Search for the cell housing the specified text and yield its [X, Y] center coordinate. 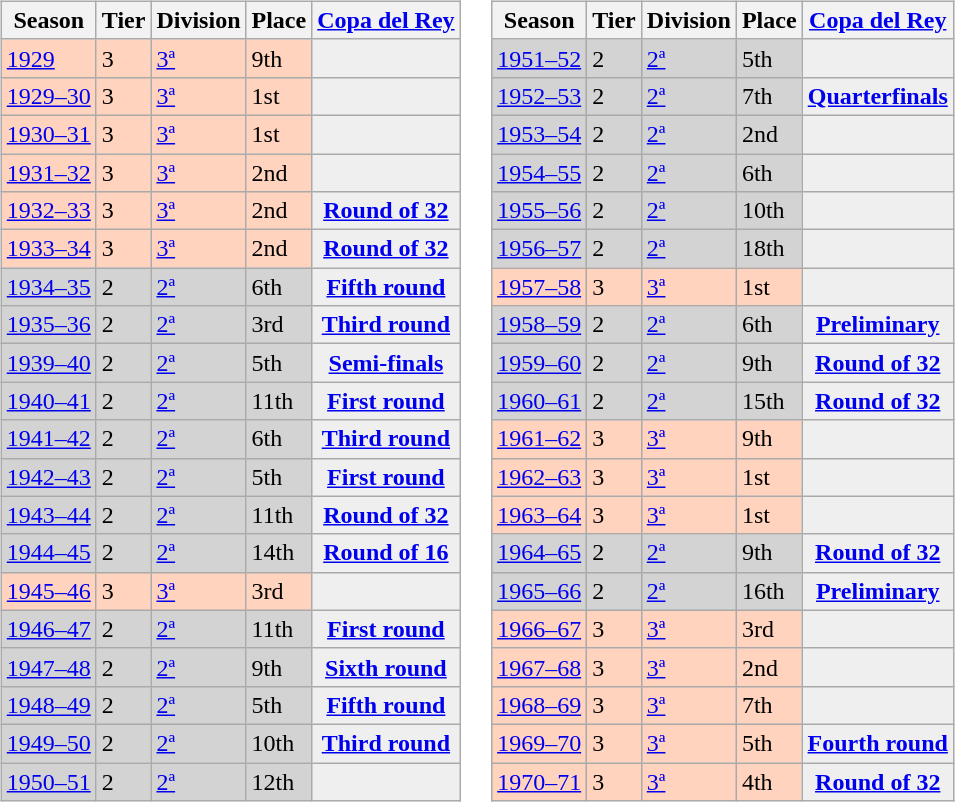
1935–36 [48, 325]
1944–45 [48, 553]
1932–33 [48, 211]
1960–61 [540, 401]
1934–35 [48, 287]
16th [769, 591]
1969–70 [540, 743]
Fourth round [878, 743]
15th [769, 401]
1956–57 [540, 249]
Quarterfinals [878, 96]
1950–51 [48, 781]
1948–49 [48, 705]
1930–31 [48, 134]
4th [769, 781]
1943–44 [48, 515]
1967–68 [540, 667]
1961–62 [540, 439]
Semi-finals [386, 363]
1968–69 [540, 705]
1949–50 [48, 743]
1946–47 [48, 629]
Round of 16 [386, 553]
1966–67 [540, 629]
18th [769, 249]
1940–41 [48, 401]
1929–30 [48, 96]
1947–48 [48, 667]
1955–56 [540, 211]
1965–66 [540, 591]
1931–32 [48, 173]
1953–54 [540, 134]
1958–59 [540, 325]
1963–64 [540, 515]
1970–71 [540, 781]
1951–52 [540, 58]
1957–58 [540, 287]
1933–34 [48, 249]
Sixth round [386, 667]
1964–65 [540, 553]
12th [279, 781]
1952–53 [540, 96]
1929 [48, 58]
14th [279, 553]
1939–40 [48, 363]
1941–42 [48, 439]
1959–60 [540, 363]
1962–63 [540, 477]
1954–55 [540, 173]
1942–43 [48, 477]
1945–46 [48, 591]
